Locate the cell with the specified text and output its [X, Y] center coordinate. 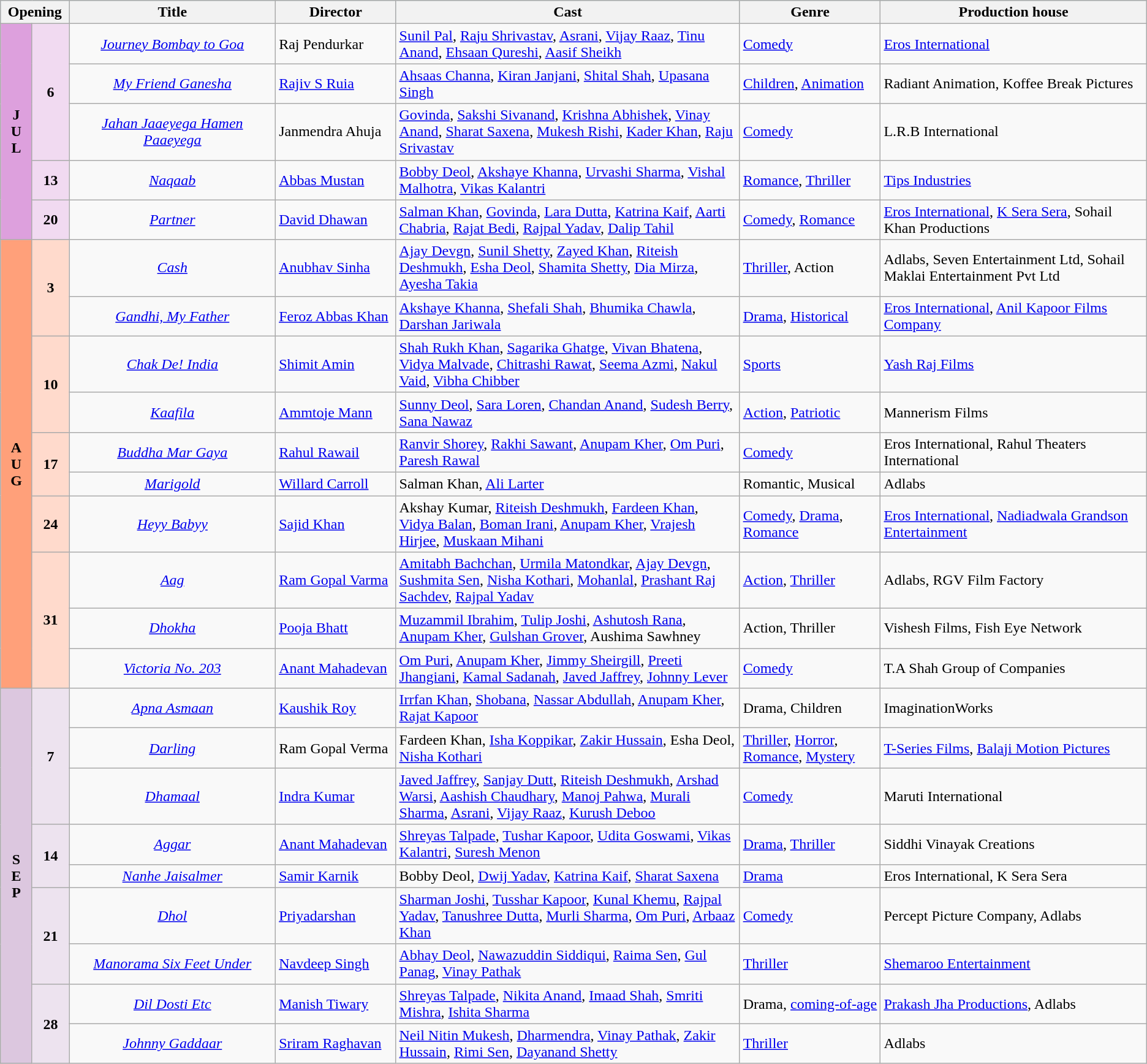
Eros International, K Sera Sera [1013, 876]
Manorama Six Feet Under [173, 963]
Maruti International [1013, 796]
20 [50, 219]
Shemaroo Entertainment [1013, 963]
T.A Shah Group of Companies [1013, 668]
Dhokha [173, 629]
Amitabh Bachchan, Urmila Matondkar, Ajay Devgn, Sushmita Sen, Nisha Kothari, Mohanlal, Prashant Raj Sachdev, Rajpal Yadav [567, 580]
ImaginationWorks [1013, 709]
Rajiv S Ruia [336, 83]
Heyy Babyy [173, 523]
Jahan Jaaeyega Hamen Paaeyega [173, 132]
Ahsaas Channa, Kiran Janjani, Shital Shah, Upasana Singh [567, 83]
Opening [35, 12]
Radiant Animation, Koffee Break Pictures [1013, 83]
Janmendra Ahuja [336, 132]
Om Puri, Anupam Kher, Jimmy Sheirgill, Preeti Jhangiani, Kamal Sadanah, Javed Jaffrey, Johnny Lever [567, 668]
Thriller, Action [810, 268]
Children, Animation [810, 83]
Drama, coming-of-age [810, 1004]
Naqaab [173, 180]
L.R.B International [1013, 132]
Anubhav Sinha [336, 268]
Ram Gopal Verma [336, 748]
Abhay Deol, Nawazuddin Siddiqui, Raima Sen, Gul Panag, Vinay Pathak [567, 963]
Eros International [1013, 44]
21 [50, 935]
Sunny Deol, Sara Loren, Chandan Anand, Sudesh Berry, Sana Nawaz [567, 412]
Darling [173, 748]
Thriller, Horror, Romance, Mystery [810, 748]
Sunil Pal, Raju Shrivastav, Asrani, Vijay Raaz, Tinu Anand, Ehsaan Qureshi, Aasif Sheikh [567, 44]
David Dhawan [336, 219]
Shimit Amin [336, 364]
Akshay Kumar, Riteish Deshmukh, Fardeen Khan, Vidya Balan, Boman Irani, Anupam Kher, Vrajesh Hirjee, Muskaan Mihani [567, 523]
Rahul Rawail [336, 452]
Ajay Devgn, Sunil Shetty, Zayed Khan, Riteish Deshmukh, Esha Deol, Shamita Shetty, Dia Mirza, Ayesha Takia [567, 268]
Bobby Deol, Akshaye Khanna, Urvashi Sharma, Vishal Malhotra, Vikas Kalantri [567, 180]
Salman Khan, Govinda, Lara Dutta, Katrina Kaif, Aarti Chabria, Rajat Bedi, Rajpal Yadav, Dalip Tahil [567, 219]
Genre [810, 12]
Shreyas Talpade, Tushar Kapoor, Udita Goswami, Vikas Kalantri, Suresh Menon [567, 845]
Eros International, Rahul Theaters International [1013, 452]
Siddhi Vinayak Creations [1013, 845]
Sharman Joshi, Tusshar Kapoor, Kunal Khemu, Rajpal Yadav, Tanushree Dutta, Murli Sharma, Om Puri, Arbaaz Khan [567, 916]
28 [50, 1024]
Pooja Bhatt [336, 629]
Action, Patriotic [810, 412]
Govinda, Sakshi Sivanand, Krishna Abhishek, Vinay Anand, Sharat Saxena, Mukesh Rishi, Kader Khan, Raju Srivastav [567, 132]
Shah Rukh Khan, Sagarika Ghatge, Vivan Bhatena, Vidya Malvade, Chitrashi Rawat, Seema Azmi, Nakul Vaid, Vibha Chibber [567, 364]
Nanhe Jaisalmer [173, 876]
JUL [16, 132]
Navdeep Singh [336, 963]
10 [50, 384]
My Friend Ganesha [173, 83]
Drama, Children [810, 709]
Drama, Historical [810, 316]
Samir Karnik [336, 876]
Johnny Gaddaar [173, 1043]
Drama [810, 876]
Romance, Thriller [810, 180]
Kaafila [173, 412]
24 [50, 523]
Percept Picture Company, Adlabs [1013, 916]
13 [50, 180]
Javed Jaffrey, Sanjay Dutt, Riteish Deshmukh, Arshad Warsi, Aashish Chaudhary, Manoj Pahwa, Murali Sharma, Asrani, Vijay Raaz, Kurush Deboo [567, 796]
7 [50, 756]
Indra Kumar [336, 796]
Irrfan Khan, Shobana, Nassar Abdullah, Anupam Kher, Rajat Kapoor [567, 709]
Neil Nitin Mukesh, Dharmendra, Vinay Pathak, Zakir Hussain, Rimi Sen, Dayanand Shetty [567, 1043]
Marigold [173, 484]
Eros International, Anil Kapoor Films Company [1013, 316]
Aggar [173, 845]
Priyadarshan [336, 916]
Yash Raj Films [1013, 364]
Prakash Jha Productions, Adlabs [1013, 1004]
Partner [173, 219]
Willard Carroll [336, 484]
Salman Khan, Ali Larter [567, 484]
Buddha Mar Gaya [173, 452]
Chak De! India [173, 364]
Dil Dosti Etc [173, 1004]
Eros International, Nadiadwala Grandson Entertainment [1013, 523]
Ranvir Shorey, Rakhi Sawant, Anupam Kher, Om Puri, Paresh Rawal [567, 452]
Muzammil Ibrahim, Tulip Joshi, Ashutosh Rana, Anupam Kher, Gulshan Grover, Aushima Sawhney [567, 629]
Dhol [173, 916]
Gandhi, My Father [173, 316]
Eros International, K Sera Sera, Sohail Khan Productions [1013, 219]
SEP [16, 876]
Cast [567, 12]
Shreyas Talpade, Nikita Anand, Imaad Shah, Smriti Mishra, Ishita Sharma [567, 1004]
Manish Tiwary [336, 1004]
14 [50, 856]
Feroz Abbas Khan [336, 316]
Ram Gopal Varma [336, 580]
3 [50, 288]
Dhamaal [173, 796]
Vishesh Films, Fish Eye Network [1013, 629]
Comedy, Drama, Romance [810, 523]
6 [50, 92]
Romantic, Musical [810, 484]
Aag [173, 580]
Mannerism Films [1013, 412]
Victoria No. 203 [173, 668]
Comedy, Romance [810, 219]
Fardeen Khan, Isha Koppikar, Zakir Hussain, Esha Deol, Nisha Kothari [567, 748]
Akshaye Khanna, Shefali Shah, Bhumika Chawla, Darshan Jariwala [567, 316]
Drama, Thriller [810, 845]
Journey Bombay to Goa [173, 44]
Director [336, 12]
Abbas Mustan [336, 180]
17 [50, 463]
Kaushik Roy [336, 709]
Cash [173, 268]
Title [173, 12]
31 [50, 620]
Ammtoje Mann [336, 412]
Adlabs, RGV Film Factory [1013, 580]
Tips Industries [1013, 180]
Sajid Khan [336, 523]
Apna Asmaan [173, 709]
Adlabs, Seven Entertainment Ltd, Sohail Maklai Entertainment Pvt Ltd [1013, 268]
AUG [16, 464]
T-Series Films, Balaji Motion Pictures [1013, 748]
Bobby Deol, Dwij Yadav, Katrina Kaif, Sharat Saxena [567, 876]
Raj Pendurkar [336, 44]
Production house [1013, 12]
Sriram Raghavan [336, 1043]
Sports [810, 364]
